Output the [x, y] coordinate of the center of the cell containing the given text.  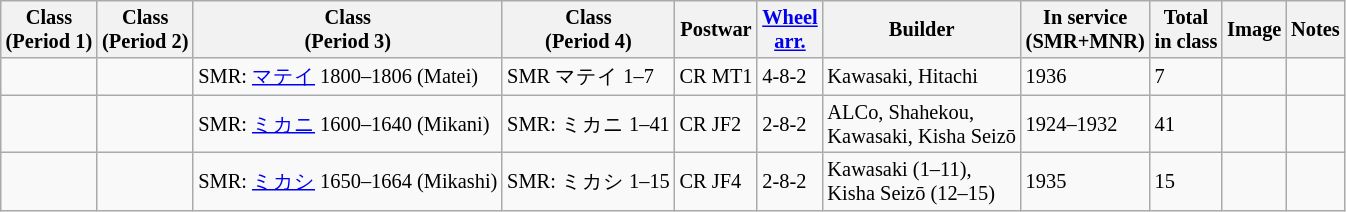
7 [1186, 76]
CR JF4 [716, 181]
SMR: マテイ 1800–1806 (Matei) [348, 76]
Wheelarr. [790, 29]
In service(SMR+MNR) [1086, 29]
SMR: ミカニ 1–41 [588, 124]
Kawasaki (1–11),Kisha Seizō (12–15) [922, 181]
SMR: ミカシ 1–15 [588, 181]
Class(Period 1) [49, 29]
Totalin class [1186, 29]
CR MT1 [716, 76]
Notes [1315, 29]
Kawasaki, Hitachi [922, 76]
Class(Period 2) [145, 29]
SMR: ミカニ 1600–1640 (Mikani) [348, 124]
SMR マテイ 1–7 [588, 76]
1935 [1086, 181]
41 [1186, 124]
1924–1932 [1086, 124]
Image [1254, 29]
15 [1186, 181]
4-8-2 [790, 76]
SMR: ミカシ 1650–1664 (Mikashi) [348, 181]
Class(Period 4) [588, 29]
1936 [1086, 76]
ALCo, Shahekou,Kawasaki, Kisha Seizō [922, 124]
CR JF2 [716, 124]
Postwar [716, 29]
Builder [922, 29]
Class(Period 3) [348, 29]
